Search for the cell housing the specified text and yield its (X, Y) center coordinate. 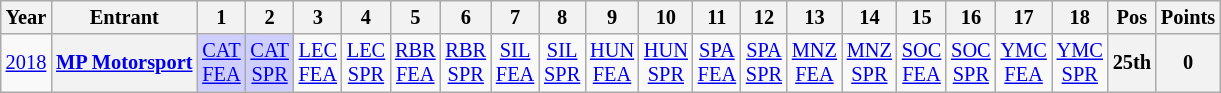
10 (666, 17)
LECFEA (318, 63)
12 (764, 17)
25th (1132, 63)
YMCSPR (1080, 63)
Entrant (124, 17)
8 (562, 17)
HUNFEA (612, 63)
SILFEA (515, 63)
YMCFEA (1024, 63)
MNZSPR (870, 63)
2018 (26, 63)
14 (870, 17)
MP Motorsport (124, 63)
9 (612, 17)
HUNSPR (666, 63)
13 (814, 17)
SOCSPR (970, 63)
CATFEA (221, 63)
RBRFEA (415, 63)
2 (270, 17)
Points (1188, 17)
MNZFEA (814, 63)
SPAFEA (717, 63)
RBRSPR (466, 63)
CATSPR (270, 63)
6 (466, 17)
11 (717, 17)
3 (318, 17)
SOCFEA (922, 63)
1 (221, 17)
15 (922, 17)
SILSPR (562, 63)
5 (415, 17)
4 (366, 17)
Pos (1132, 17)
0 (1188, 63)
Year (26, 17)
SPASPR (764, 63)
LECSPR (366, 63)
7 (515, 17)
16 (970, 17)
18 (1080, 17)
17 (1024, 17)
